Return (X, Y) of the center of cell containing provided text 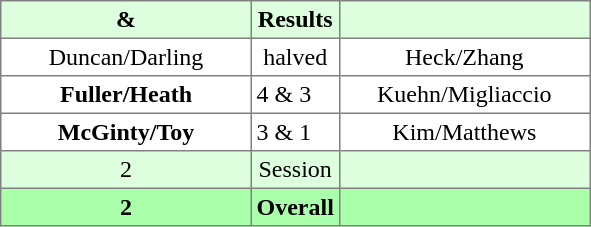
halved (295, 57)
McGinty/Toy (126, 132)
Overall (295, 207)
Kim/Matthews (464, 132)
Fuller/Heath (126, 95)
4 & 3 (295, 95)
Results (295, 20)
Session (295, 170)
Kuehn/Migliaccio (464, 95)
Duncan/Darling (126, 57)
3 & 1 (295, 132)
& (126, 20)
Heck/Zhang (464, 57)
